Locate the cell with the specified text and output its [x, y] center coordinate. 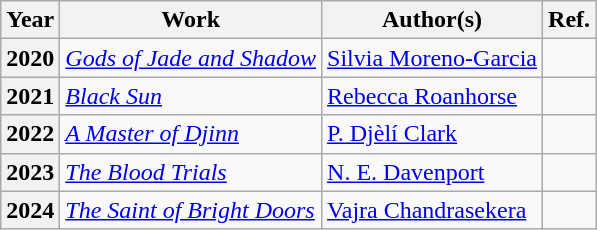
The Saint of Bright Doors [191, 210]
N. E. Davenport [432, 172]
Black Sun [191, 96]
Gods of Jade and Shadow [191, 58]
Silvia Moreno-Garcia [432, 58]
A Master of Djinn [191, 134]
2022 [30, 134]
2023 [30, 172]
2020 [30, 58]
Author(s) [432, 20]
Vajra Chandrasekera [432, 210]
2024 [30, 210]
Year [30, 20]
2021 [30, 96]
Work [191, 20]
The Blood Trials [191, 172]
P. Djèlí Clark [432, 134]
Ref. [570, 20]
Rebecca Roanhorse [432, 96]
